Identify which cell holds the provided text, then report its (X, Y) central coordinate. 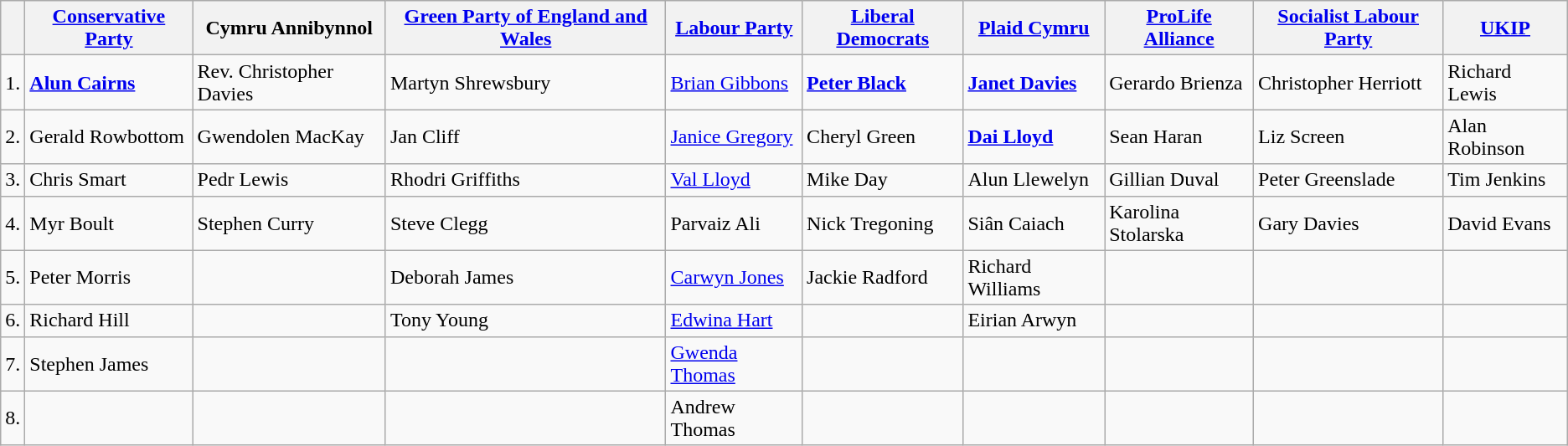
Andrew Thomas (734, 418)
Myr Boult (109, 223)
5. (13, 278)
Gerardo Brienza (1179, 82)
Chris Smart (109, 180)
Socialist Labour Party (1349, 28)
David Evans (1505, 223)
Richard Williams (1034, 278)
Dai Lloyd (1034, 137)
Pedr Lewis (289, 180)
ProLife Alliance (1179, 28)
Parvaiz Ali (734, 223)
Mike Day (883, 180)
Tim Jenkins (1505, 180)
Steve Clegg (526, 223)
Rhodri Griffiths (526, 180)
Gwendolen MacKay (289, 137)
Brian Gibbons (734, 82)
Alun Cairns (109, 82)
7. (13, 363)
2. (13, 137)
1. (13, 82)
Edwina Hart (734, 320)
Tony Young (526, 320)
Green Party of England and Wales (526, 28)
Janice Gregory (734, 137)
Gary Davies (1349, 223)
Labour Party (734, 28)
Gillian Duval (1179, 180)
Liberal Democrats (883, 28)
Alun Llewelyn (1034, 180)
Karolina Stolarska (1179, 223)
Christopher Herriott (1349, 82)
4. (13, 223)
3. (13, 180)
Gerald Rowbottom (109, 137)
Peter Black (883, 82)
Eirian Arwyn (1034, 320)
Cheryl Green (883, 137)
6. (13, 320)
UKIP (1505, 28)
Liz Screen (1349, 137)
Richard Hill (109, 320)
Plaid Cymru (1034, 28)
Nick Tregoning (883, 223)
Gwenda Thomas (734, 363)
Stephen James (109, 363)
8. (13, 418)
Val Lloyd (734, 180)
Carwyn Jones (734, 278)
Peter Greenslade (1349, 180)
Peter Morris (109, 278)
Deborah James (526, 278)
Alan Robinson (1505, 137)
Siân Caiach (1034, 223)
Stephen Curry (289, 223)
Conservative Party (109, 28)
Cymru Annibynnol (289, 28)
Rev. Christopher Davies (289, 82)
Richard Lewis (1505, 82)
Sean Haran (1179, 137)
Jan Cliff (526, 137)
Janet Davies (1034, 82)
Martyn Shrewsbury (526, 82)
Jackie Radford (883, 278)
